Determine the [X, Y] coordinate at the center of the cell enclosing the given text.  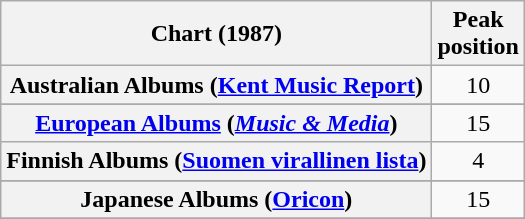
10 [478, 85]
Finnish Albums (Suomen virallinen lista) [216, 161]
Peakposition [478, 34]
Japanese Albums (Oricon) [216, 199]
4 [478, 161]
Chart (1987) [216, 34]
Australian Albums (Kent Music Report) [216, 85]
European Albums (Music & Media) [216, 123]
